Find where the given text appears and provide that cell's center as (x, y) coordinate. 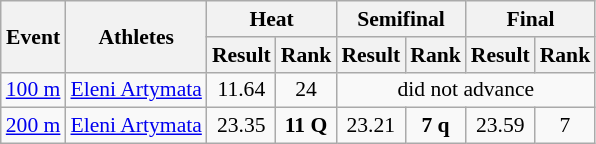
7 (566, 126)
24 (306, 90)
100 m (34, 90)
did not advance (466, 90)
7 q (436, 126)
23.59 (500, 126)
Semifinal (400, 19)
11.64 (242, 90)
Athletes (136, 36)
11 Q (306, 126)
Event (34, 36)
200 m (34, 126)
23.21 (370, 126)
23.35 (242, 126)
Heat (272, 19)
Final (530, 19)
